Return the [X, Y] coordinate for the center point of the cell that contains the specified text.  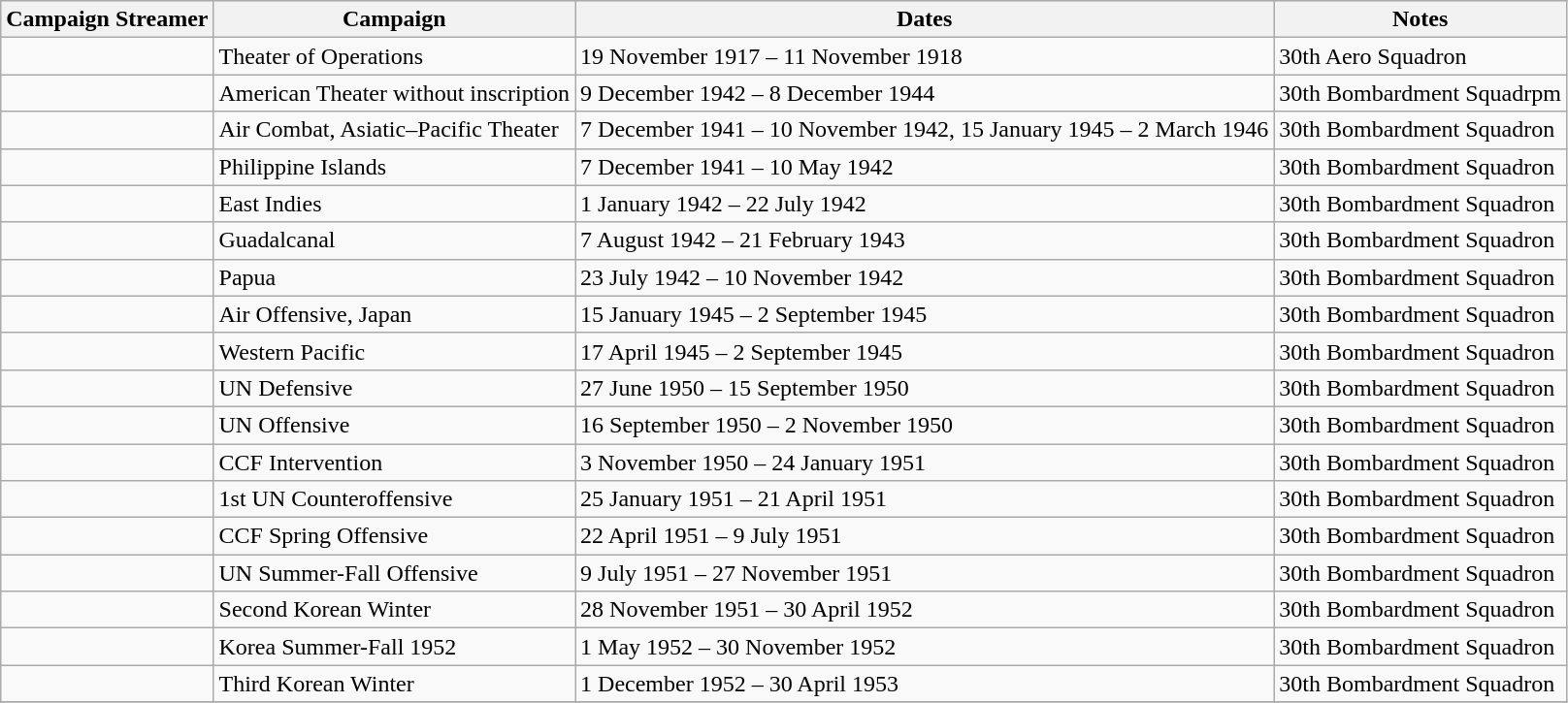
CCF Intervention [394, 463]
27 June 1950 – 15 September 1950 [925, 388]
23 July 1942 – 10 November 1942 [925, 277]
25 January 1951 – 21 April 1951 [925, 499]
Guadalcanal [394, 240]
17 April 1945 – 2 September 1945 [925, 351]
1 December 1952 – 30 April 1953 [925, 684]
Campaign [394, 19]
7 December 1941 – 10 November 1942, 15 January 1945 – 2 March 1946 [925, 130]
19 November 1917 – 11 November 1918 [925, 56]
Theater of Operations [394, 56]
CCF Spring Offensive [394, 536]
1 May 1952 – 30 November 1952 [925, 647]
22 April 1951 – 9 July 1951 [925, 536]
3 November 1950 – 24 January 1951 [925, 463]
Air Combat, Asiatic–Pacific Theater [394, 130]
Campaign Streamer [107, 19]
9 July 1951 – 27 November 1951 [925, 573]
Korea Summer-Fall 1952 [394, 647]
15 January 1945 – 2 September 1945 [925, 314]
Notes [1421, 19]
9 December 1942 – 8 December 1944 [925, 93]
Air Offensive, Japan [394, 314]
Western Pacific [394, 351]
30th Aero Squadron [1421, 56]
East Indies [394, 204]
30th Bombardment Squadrpm [1421, 93]
UN Offensive [394, 425]
UN Summer-Fall Offensive [394, 573]
Third Korean Winter [394, 684]
Papua [394, 277]
UN Defensive [394, 388]
16 September 1950 – 2 November 1950 [925, 425]
7 August 1942 – 21 February 1943 [925, 240]
Philippine Islands [394, 167]
Dates [925, 19]
7 December 1941 – 10 May 1942 [925, 167]
1 January 1942 – 22 July 1942 [925, 204]
American Theater without inscription [394, 93]
28 November 1951 – 30 April 1952 [925, 610]
Second Korean Winter [394, 610]
1st UN Counteroffensive [394, 499]
